Provide the [x, y] coordinate of the cell's center where the given text is located.  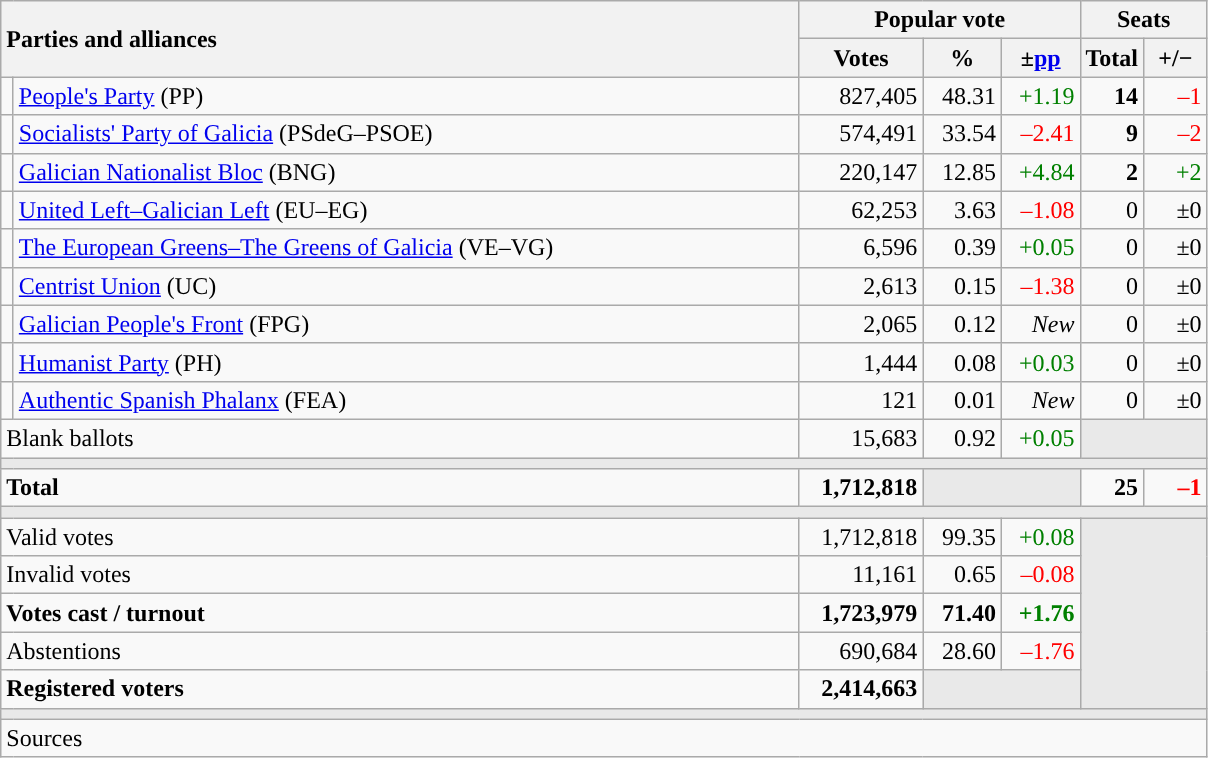
–1.08 [1040, 210]
Votes cast / turnout [400, 613]
The European Greens–The Greens of Galicia (VE–VG) [406, 248]
0.65 [962, 575]
9 [1112, 134]
Humanist Party (PH) [406, 362]
+/− [1176, 58]
3.63 [962, 210]
6,596 [861, 248]
Valid votes [400, 537]
0.39 [962, 248]
+4.84 [1040, 172]
% [962, 58]
690,684 [861, 651]
0.15 [962, 286]
+1.19 [1040, 96]
Centrist Union (UC) [406, 286]
15,683 [861, 438]
0.92 [962, 438]
0.08 [962, 362]
71.40 [962, 613]
25 [1112, 488]
62,253 [861, 210]
2,065 [861, 324]
121 [861, 400]
–2.41 [1040, 134]
Abstentions [400, 651]
Authentic Spanish Phalanx (FEA) [406, 400]
±pp [1040, 58]
United Left–Galician Left (EU–EG) [406, 210]
99.35 [962, 537]
–0.08 [1040, 575]
28.60 [962, 651]
–1.76 [1040, 651]
+1.76 [1040, 613]
Votes [861, 58]
Registered voters [400, 689]
11,161 [861, 575]
–1.38 [1040, 286]
+0.08 [1040, 537]
Seats [1144, 20]
Sources [604, 738]
220,147 [861, 172]
Popular vote [940, 20]
–2 [1176, 134]
33.54 [962, 134]
0.01 [962, 400]
2,613 [861, 286]
574,491 [861, 134]
Parties and alliances [400, 39]
+2 [1176, 172]
Invalid votes [400, 575]
Galician Nationalist Bloc (BNG) [406, 172]
+0.03 [1040, 362]
0.12 [962, 324]
12.85 [962, 172]
14 [1112, 96]
Blank ballots [400, 438]
Galician People's Front (FPG) [406, 324]
1,444 [861, 362]
2 [1112, 172]
Socialists' Party of Galicia (PSdeG–PSOE) [406, 134]
48.31 [962, 96]
1,723,979 [861, 613]
827,405 [861, 96]
2,414,663 [861, 689]
People's Party (PP) [406, 96]
